Find where the given text appears and provide that cell's center as [X, Y] coordinate. 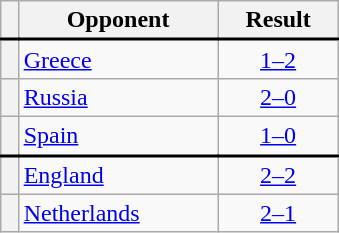
1–2 [278, 60]
2–2 [278, 174]
Netherlands [118, 213]
1–0 [278, 136]
Russia [118, 97]
England [118, 174]
Greece [118, 60]
Result [278, 20]
2–1 [278, 213]
Opponent [118, 20]
2–0 [278, 97]
Spain [118, 136]
